Scan for the cell matching the given text and deliver its [x, y] coordinate at center. 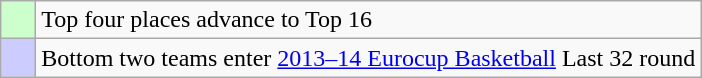
Top four places advance to Top 16 [368, 20]
Bottom two teams enter 2013–14 Eurocup Basketball Last 32 round [368, 58]
